Output the (X, Y) coordinate of the center of the cell containing the given text.  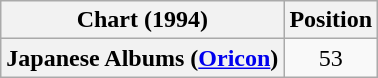
Japanese Albums (Oricon) (142, 58)
53 (331, 58)
Chart (1994) (142, 20)
Position (331, 20)
